For the text-containing cell, return its midpoint in (X, Y) coordinate format. 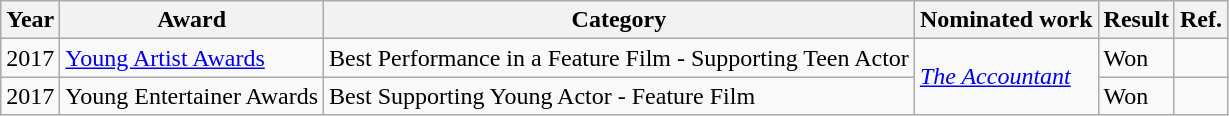
Result (1136, 20)
Best Supporting Young Actor - Feature Film (620, 96)
The Accountant (1006, 77)
Ref. (1200, 20)
Young Artist Awards (192, 58)
Year (30, 20)
Best Performance in a Feature Film - Supporting Teen Actor (620, 58)
Category (620, 20)
Award (192, 20)
Nominated work (1006, 20)
Young Entertainer Awards (192, 96)
